From the cell containing the given text, extract its center point as [X, Y] coordinate. 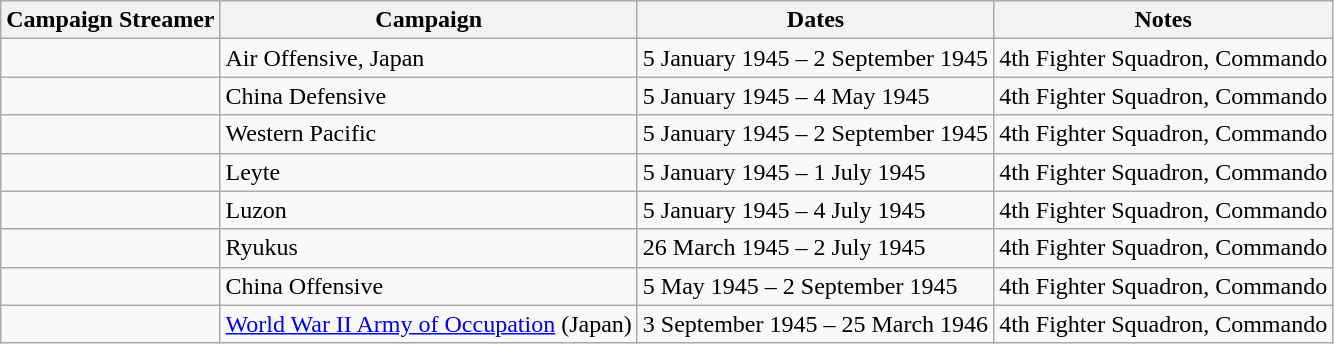
5 January 1945 – 1 July 1945 [815, 172]
Campaign Streamer [110, 20]
China Offensive [428, 286]
26 March 1945 – 2 July 1945 [815, 248]
Western Pacific [428, 134]
5 January 1945 – 4 May 1945 [815, 96]
China Defensive [428, 96]
Notes [1164, 20]
World War II Army of Occupation (Japan) [428, 324]
5 January 1945 – 4 July 1945 [815, 210]
5 May 1945 – 2 September 1945 [815, 286]
Ryukus [428, 248]
Campaign [428, 20]
Leyte [428, 172]
Luzon [428, 210]
Dates [815, 20]
3 September 1945 – 25 March 1946 [815, 324]
Air Offensive, Japan [428, 58]
